Locate the cell with the specified text and output its (X, Y) center coordinate. 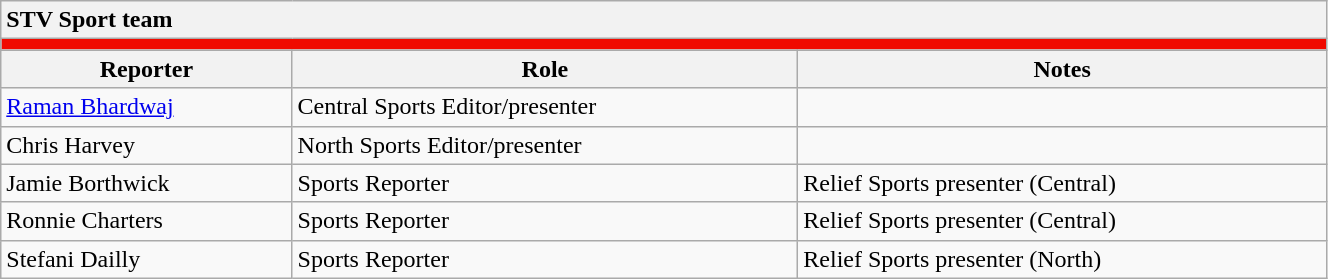
Reporter (146, 69)
Raman Bhardwaj (146, 107)
Jamie Borthwick (146, 183)
North Sports Editor/presenter (545, 145)
Stefani Dailly (146, 259)
Relief Sports presenter (North) (1062, 259)
Role (545, 69)
Central Sports Editor/presenter (545, 107)
Chris Harvey (146, 145)
STV Sport team (664, 20)
Notes (1062, 69)
Ronnie Charters (146, 221)
